From the cell containing the given text, extract its center point as (X, Y) coordinate. 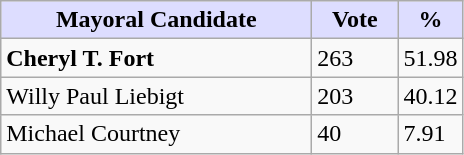
Michael Courtney (156, 134)
263 (355, 58)
40 (355, 134)
% (430, 20)
Vote (355, 20)
Cheryl T. Fort (156, 58)
51.98 (430, 58)
7.91 (430, 134)
Willy Paul Liebigt (156, 96)
203 (355, 96)
40.12 (430, 96)
Mayoral Candidate (156, 20)
